Search for the cell housing the specified text and yield its (X, Y) center coordinate. 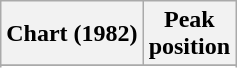
Chart (1982) (72, 34)
Peakposition (189, 34)
